Output the [X, Y] coordinate of the center of the cell containing the given text.  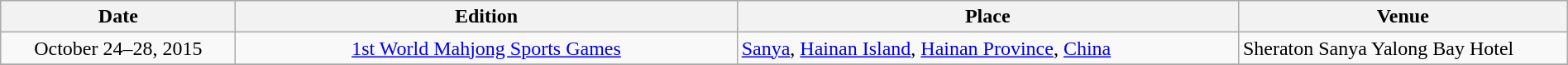
Date [118, 17]
Place [987, 17]
Sheraton Sanya Yalong Bay Hotel [1403, 48]
1st World Mahjong Sports Games [486, 48]
Sanya, Hainan Island, Hainan Province, China [987, 48]
October 24–28, 2015 [118, 48]
Edition [486, 17]
Venue [1403, 17]
